Output the (x, y) coordinate of the center of the cell containing the given text.  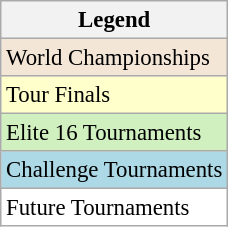
Challenge Tournaments (114, 170)
Legend (114, 20)
World Championships (114, 58)
Future Tournaments (114, 208)
Tour Finals (114, 95)
Elite 16 Tournaments (114, 133)
